Return the (X, Y) coordinate for the center point of the cell that contains the specified text.  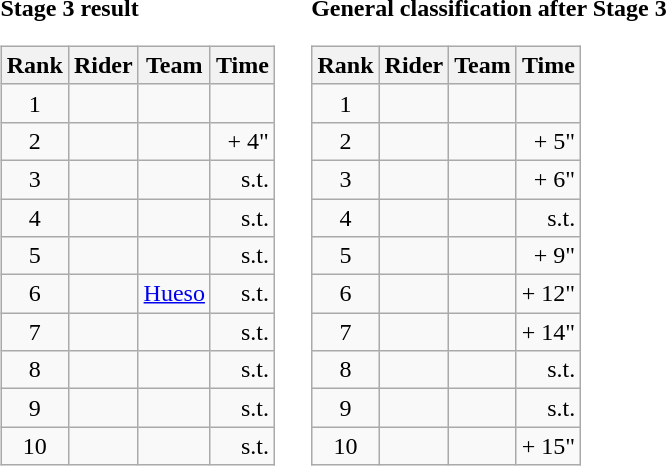
+ 4" (242, 141)
+ 15" (548, 446)
+ 12" (548, 294)
+ 6" (548, 179)
+ 9" (548, 256)
Hueso (174, 294)
+ 14" (548, 332)
+ 5" (548, 141)
